Locate the cell with the specified text and output its [X, Y] center coordinate. 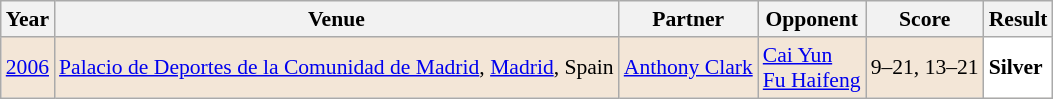
Year [28, 19]
Anthony Clark [688, 68]
Silver [1018, 68]
9–21, 13–21 [925, 68]
Result [1018, 19]
Score [925, 19]
Palacio de Deportes de la Comunidad de Madrid, Madrid, Spain [336, 68]
2006 [28, 68]
Cai Yun Fu Haifeng [812, 68]
Opponent [812, 19]
Venue [336, 19]
Partner [688, 19]
